For the text-containing cell, return its midpoint in [x, y] coordinate format. 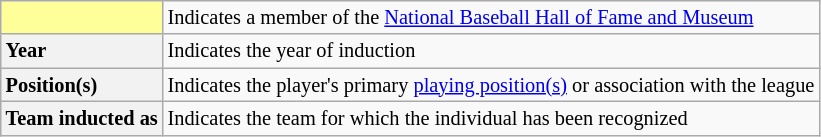
Year [82, 51]
Indicates the player's primary playing position(s) or association with the league [492, 85]
Position(s) [82, 85]
Indicates a member of the National Baseball Hall of Fame and Museum [492, 17]
Indicates the year of induction [492, 51]
Team inducted as [82, 118]
Indicates the team for which the individual has been recognized [492, 118]
